Determine the [X, Y] coordinate at the center of the cell enclosing the given text.  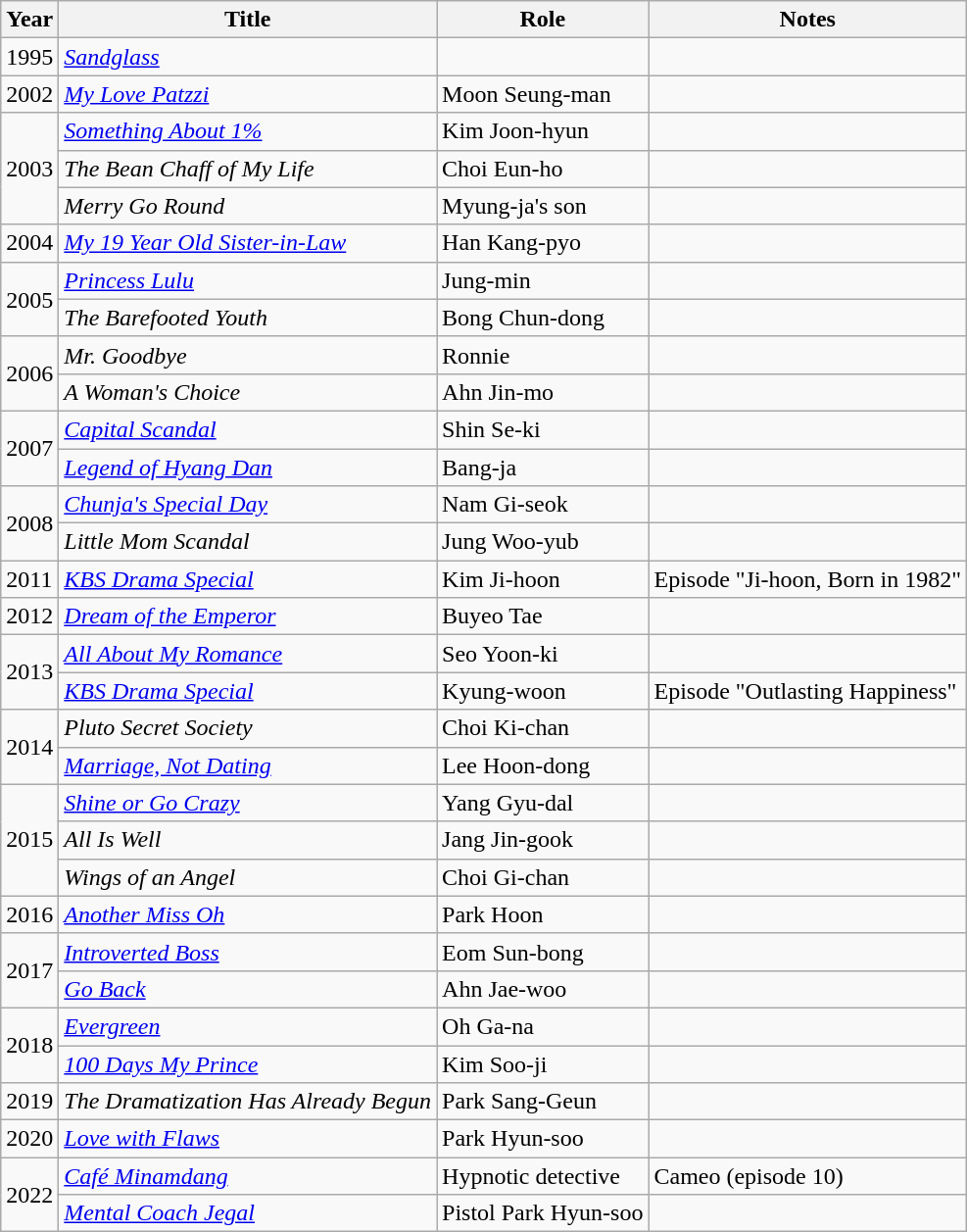
Kyung-woon [543, 691]
Shin Se-ki [543, 429]
Mr. Goodbye [248, 355]
Mental Coach Jegal [248, 1213]
Capital Scandal [248, 429]
Go Back [248, 989]
2022 [29, 1195]
Pistol Park Hyun-soo [543, 1213]
Cameo (episode 10) [807, 1176]
Jung-min [543, 280]
Marriage, Not Dating [248, 765]
2002 [29, 94]
All About My Romance [248, 654]
2006 [29, 373]
Love with Flaws [248, 1139]
Bong Chun-dong [543, 318]
Ahn Jin-mo [543, 392]
Oh Ga-na [543, 1026]
Café Minamdang [248, 1176]
100 Days My Prince [248, 1063]
Title [248, 20]
Choi Eun-ho [543, 169]
Bang-ja [543, 468]
Jang Jin-gook [543, 840]
2003 [29, 169]
Nam Gi-seok [543, 505]
Park Sang-Geun [543, 1102]
2018 [29, 1045]
Chunja's Special Day [248, 505]
2019 [29, 1102]
A Woman's Choice [248, 392]
All Is Well [248, 840]
Role [543, 20]
Pluto Secret Society [248, 728]
Evergreen [248, 1026]
2020 [29, 1139]
Dream of the Emperor [248, 616]
2005 [29, 299]
Legend of Hyang Dan [248, 468]
Park Hoon [543, 914]
The Dramatization Has Already Begun [248, 1102]
Han Kang-pyo [543, 243]
2014 [29, 747]
2017 [29, 970]
The Barefooted Youth [248, 318]
1995 [29, 57]
2011 [29, 579]
Princess Lulu [248, 280]
Notes [807, 20]
Choi Gi-chan [543, 877]
Buyeo Tae [543, 616]
Kim Joon-hyun [543, 131]
Ahn Jae-woo [543, 989]
Sandglass [248, 57]
Introverted Boss [248, 952]
2015 [29, 840]
Jung Woo-yub [543, 542]
Moon Seung-man [543, 94]
The Bean Chaff of My Life [248, 169]
Lee Hoon-dong [543, 765]
Myung-ja's son [543, 206]
Choi Ki-chan [543, 728]
2004 [29, 243]
2007 [29, 448]
Kim Soo-ji [543, 1063]
My 19 Year Old Sister-in-Law [248, 243]
Seo Yoon-ki [543, 654]
Park Hyun-soo [543, 1139]
2016 [29, 914]
2008 [29, 523]
Little Mom Scandal [248, 542]
Shine or Go Crazy [248, 803]
Year [29, 20]
Episode "Outlasting Happiness" [807, 691]
2012 [29, 616]
Something About 1% [248, 131]
My Love Patzzi [248, 94]
Merry Go Round [248, 206]
Ronnie [543, 355]
Hypnotic detective [543, 1176]
Episode "Ji-hoon, Born in 1982" [807, 579]
Kim Ji-hoon [543, 579]
Another Miss Oh [248, 914]
Wings of an Angel [248, 877]
Yang Gyu-dal [543, 803]
Eom Sun-bong [543, 952]
2013 [29, 672]
